Determine the [x, y] coordinate at the center of the cell enclosing the given text.  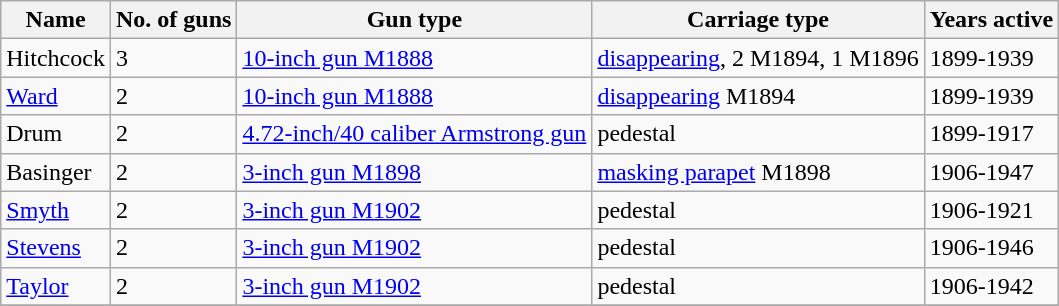
disappearing, 2 M1894, 1 M1896 [758, 58]
Years active [991, 20]
Carriage type [758, 20]
disappearing M1894 [758, 96]
3 [173, 58]
1906-1921 [991, 210]
Hitchcock [56, 58]
1899-1917 [991, 134]
Smyth [56, 210]
1906-1947 [991, 172]
Drum [56, 134]
Basinger [56, 172]
4.72-inch/40 caliber Armstrong gun [414, 134]
1906-1942 [991, 286]
1906-1946 [991, 248]
Name [56, 20]
3-inch gun M1898 [414, 172]
Ward [56, 96]
Gun type [414, 20]
Taylor [56, 286]
Stevens [56, 248]
No. of guns [173, 20]
masking parapet M1898 [758, 172]
